Find where the given text appears and provide that cell's center as [x, y] coordinate. 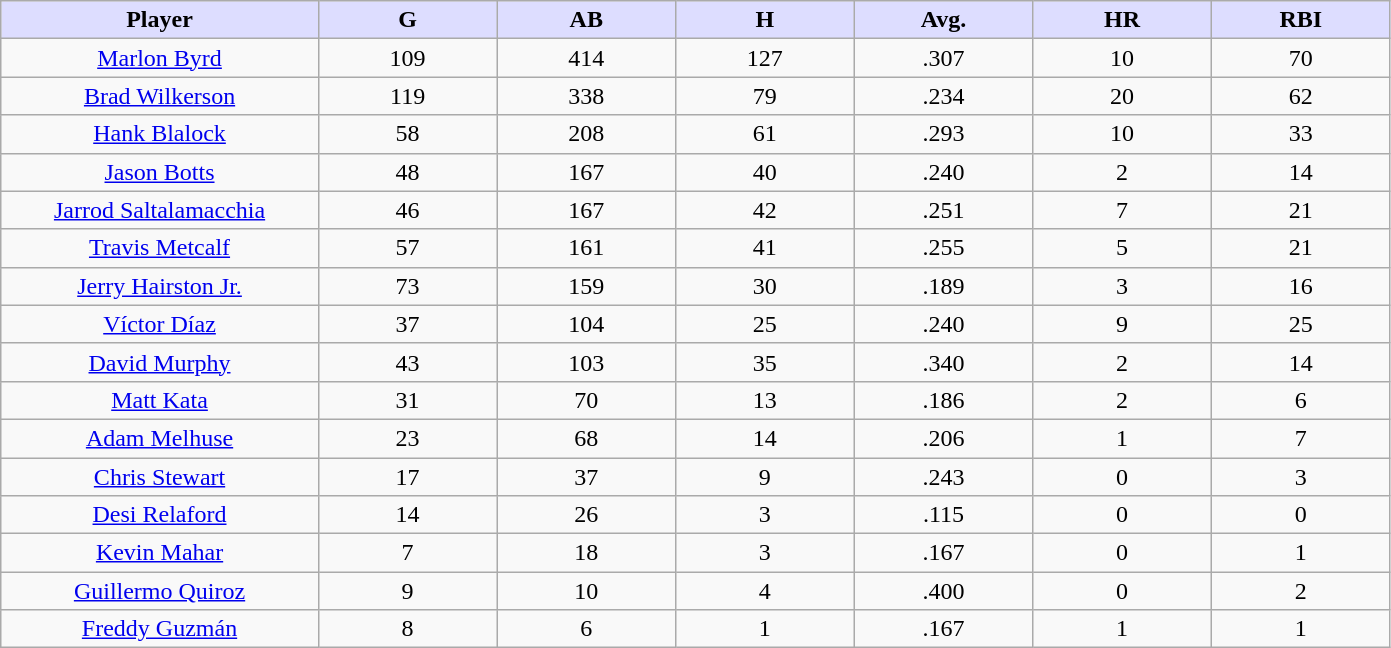
30 [766, 286]
18 [586, 553]
RBI [1300, 20]
119 [408, 96]
HR [1122, 20]
.206 [944, 438]
David Murphy [160, 362]
.251 [944, 210]
Víctor Díaz [160, 324]
.400 [944, 591]
61 [766, 134]
.234 [944, 96]
Kevin Mahar [160, 553]
40 [766, 172]
G [408, 20]
.186 [944, 400]
103 [586, 362]
Chris Stewart [160, 477]
Player [160, 20]
31 [408, 400]
62 [1300, 96]
8 [408, 629]
35 [766, 362]
.307 [944, 58]
46 [408, 210]
Adam Melhuse [160, 438]
5 [1122, 248]
48 [408, 172]
AB [586, 20]
Brad Wilkerson [160, 96]
43 [408, 362]
Jason Botts [160, 172]
Guillermo Quiroz [160, 591]
.255 [944, 248]
4 [766, 591]
23 [408, 438]
159 [586, 286]
Hank Blalock [160, 134]
73 [408, 286]
.340 [944, 362]
58 [408, 134]
68 [586, 438]
.293 [944, 134]
79 [766, 96]
Matt Kata [160, 400]
33 [1300, 134]
.243 [944, 477]
161 [586, 248]
16 [1300, 286]
17 [408, 477]
41 [766, 248]
109 [408, 58]
Freddy Guzmán [160, 629]
57 [408, 248]
26 [586, 515]
42 [766, 210]
Jarrod Saltalamacchia [160, 210]
.115 [944, 515]
338 [586, 96]
H [766, 20]
13 [766, 400]
104 [586, 324]
127 [766, 58]
Avg. [944, 20]
Travis Metcalf [160, 248]
414 [586, 58]
.189 [944, 286]
Desi Relaford [160, 515]
208 [586, 134]
Marlon Byrd [160, 58]
20 [1122, 96]
Jerry Hairston Jr. [160, 286]
